From the cell containing the given text, extract its center point as (x, y) coordinate. 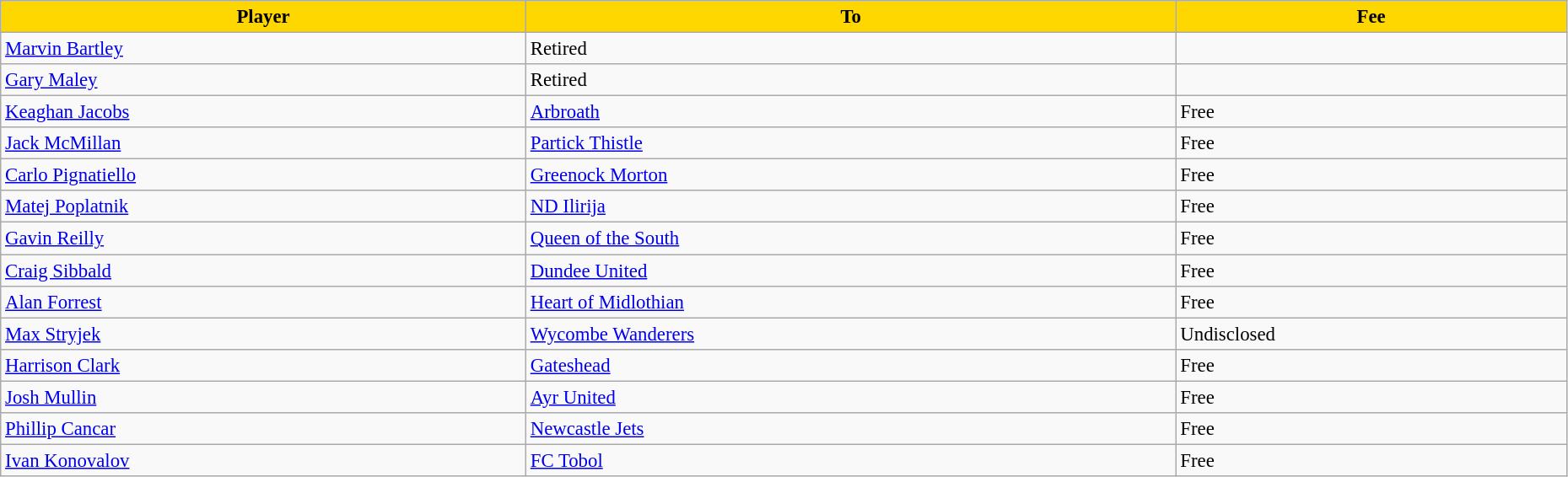
Carlo Pignatiello (263, 175)
Gavin Reilly (263, 238)
Dundee United (850, 271)
Keaghan Jacobs (263, 112)
Wycombe Wanderers (850, 334)
Alan Forrest (263, 302)
Matej Poplatnik (263, 206)
Ivan Konovalov (263, 460)
Phillip Cancar (263, 429)
Heart of Midlothian (850, 302)
Jack McMillan (263, 143)
Max Stryjek (263, 334)
Partick Thistle (850, 143)
Craig Sibbald (263, 271)
Undisclosed (1371, 334)
Player (263, 17)
Arbroath (850, 112)
Ayr United (850, 397)
Queen of the South (850, 238)
To (850, 17)
Josh Mullin (263, 397)
ND Ilirija (850, 206)
Fee (1371, 17)
Greenock Morton (850, 175)
Gary Maley (263, 80)
Gateshead (850, 365)
Newcastle Jets (850, 429)
Harrison Clark (263, 365)
FC Tobol (850, 460)
Marvin Bartley (263, 49)
